From the cell containing the given text, extract its center point as (x, y) coordinate. 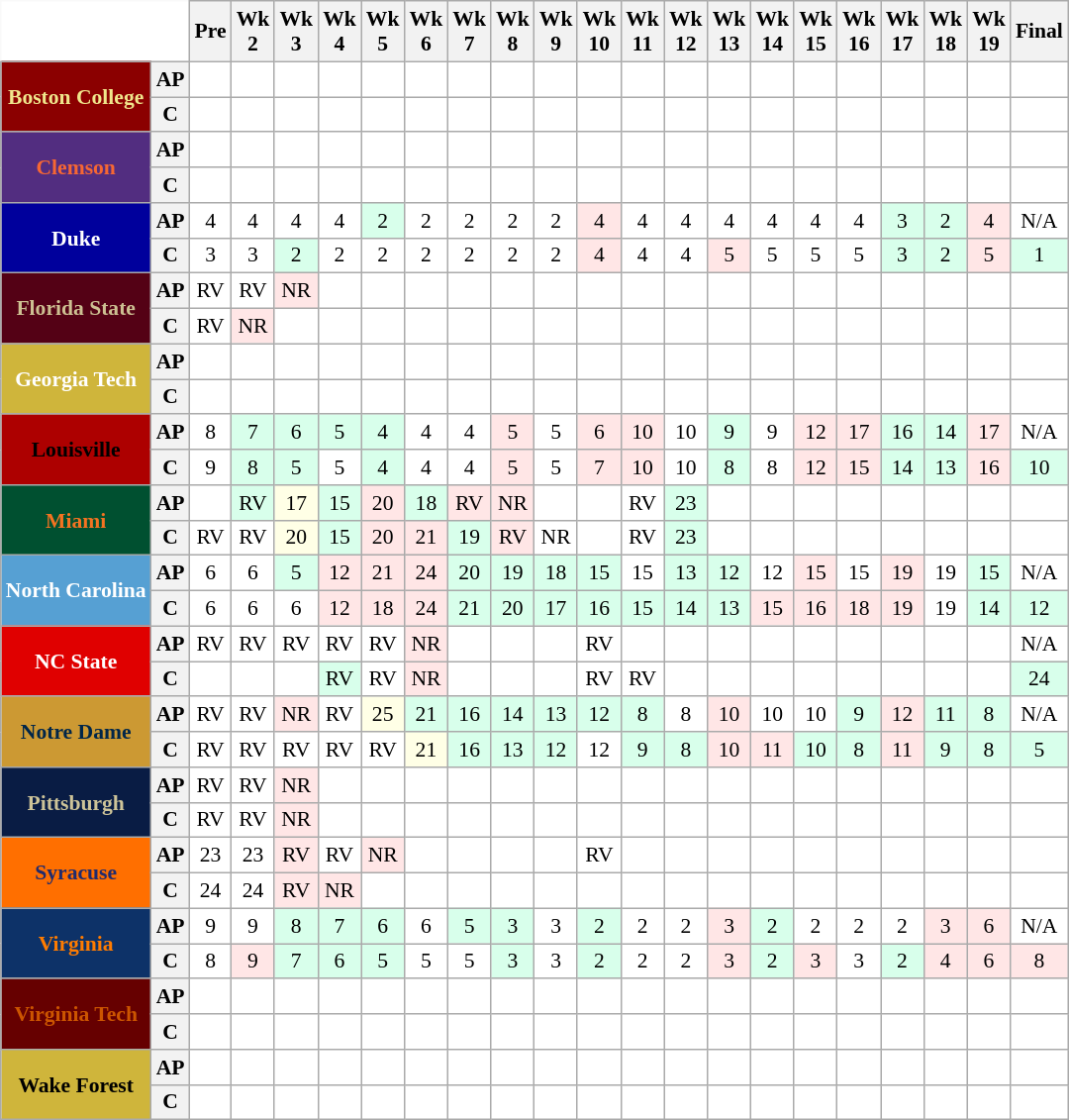
Wk6 (427, 32)
Florida State (76, 309)
Wk15 (816, 32)
Virginia (76, 943)
NC State (76, 662)
Notre Dame (76, 733)
Wk3 (296, 32)
Wk11 (642, 32)
Wk17 (903, 32)
Wk16 (859, 32)
Clemson (76, 168)
Wk5 (383, 32)
Pre (211, 32)
1 (1039, 255)
North Carolina (76, 590)
Georgia Tech (76, 378)
Wk4 (340, 32)
Syracuse (76, 873)
Wk19 (989, 32)
Miami (76, 521)
25 (383, 715)
Wk7 (469, 32)
Wk10 (599, 32)
Louisville (76, 450)
Wk14 (772, 32)
Wk12 (686, 32)
Virginia Tech (76, 1014)
Final (1039, 32)
Boston College (76, 97)
Wk2 (253, 32)
Duke (76, 238)
Pittsburgh (76, 802)
Wk18 (945, 32)
Wk13 (729, 32)
Wk9 (556, 32)
Wk8 (513, 32)
Wake Forest (76, 1085)
